Extract the (x, y) coordinate from the center of the cell holding the provided text.  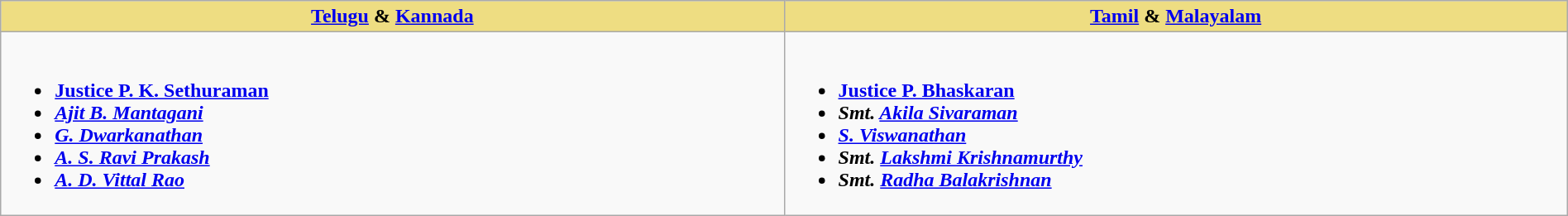
Tamil & Malayalam (1176, 17)
Justice P. K. SethuramanAjit B. MantaganiG. DwarkanathanA. S. Ravi PrakashA. D. Vittal Rao (392, 124)
Justice P. BhaskaranSmt. Akila SivaramanS. ViswanathanSmt. Lakshmi KrishnamurthySmt. Radha Balakrishnan (1176, 124)
Telugu & Kannada (392, 17)
